Provide the [x, y] coordinate of the cell's center where the given text is located.  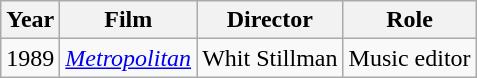
1989 [30, 58]
Role [410, 20]
Year [30, 20]
Metropolitan [128, 58]
Whit Stillman [270, 58]
Film [128, 20]
Director [270, 20]
Music editor [410, 58]
